Scan for the cell matching the given text and deliver its [X, Y] coordinate at center. 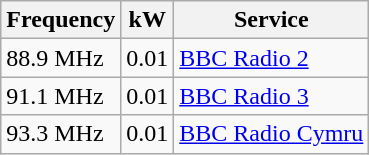
88.9 MHz [61, 58]
kW [148, 20]
BBC Radio Cymru [272, 134]
93.3 MHz [61, 134]
Frequency [61, 20]
BBC Radio 2 [272, 58]
91.1 MHz [61, 96]
Service [272, 20]
BBC Radio 3 [272, 96]
